For the text-containing cell, return its midpoint in [x, y] coordinate format. 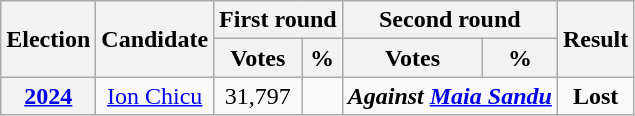
Result [595, 39]
Election [48, 39]
Second round [450, 20]
Candidate [155, 39]
Ion Chicu [155, 96]
31,797 [258, 96]
2024 [48, 96]
First round [278, 20]
Against Maia Sandu [450, 96]
Lost [595, 96]
